Scan for the cell matching the given text and deliver its (X, Y) coordinate at center. 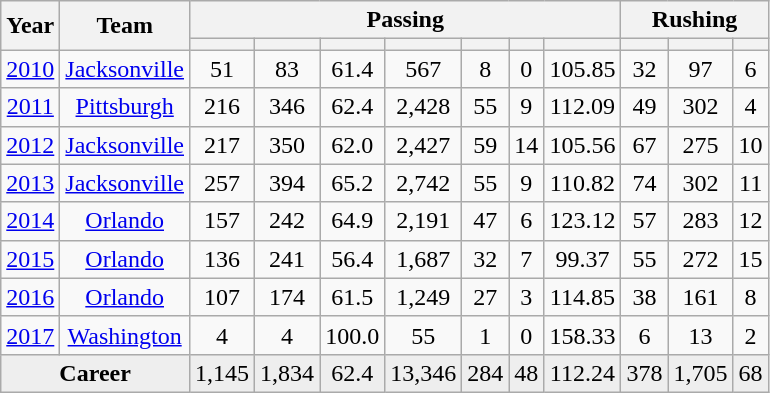
110.82 (582, 183)
1,145 (222, 373)
157 (222, 221)
2014 (30, 221)
105.85 (582, 69)
Year (30, 26)
2013 (30, 183)
67 (644, 145)
275 (700, 145)
65.2 (352, 183)
2012 (30, 145)
49 (644, 107)
57 (644, 221)
217 (222, 145)
378 (644, 373)
105.56 (582, 145)
1,834 (288, 373)
10 (750, 145)
99.37 (582, 259)
Pittsburgh (125, 107)
114.85 (582, 297)
1,687 (424, 259)
257 (222, 183)
74 (644, 183)
161 (700, 297)
123.12 (582, 221)
7 (526, 259)
Passing (406, 20)
47 (486, 221)
13 (700, 335)
107 (222, 297)
27 (486, 297)
350 (288, 145)
1,249 (424, 297)
59 (486, 145)
62.0 (352, 145)
2010 (30, 69)
100.0 (352, 335)
136 (222, 259)
2011 (30, 107)
1,705 (700, 373)
283 (700, 221)
2017 (30, 335)
64.9 (352, 221)
38 (644, 297)
2016 (30, 297)
241 (288, 259)
11 (750, 183)
2,742 (424, 183)
3 (526, 297)
2,427 (424, 145)
1 (486, 335)
567 (424, 69)
2,428 (424, 107)
112.24 (582, 373)
216 (222, 107)
Team (125, 26)
112.09 (582, 107)
174 (288, 297)
2 (750, 335)
272 (700, 259)
242 (288, 221)
48 (526, 373)
2015 (30, 259)
Washington (125, 335)
14 (526, 145)
56.4 (352, 259)
346 (288, 107)
51 (222, 69)
15 (750, 259)
2,191 (424, 221)
83 (288, 69)
12 (750, 221)
97 (700, 69)
Rushing (694, 20)
61.5 (352, 297)
394 (288, 183)
61.4 (352, 69)
284 (486, 373)
68 (750, 373)
158.33 (582, 335)
13,346 (424, 373)
Career (96, 373)
